Pinpoint the cell where the given text exists, returning its (X, Y) midpoint coordinate. 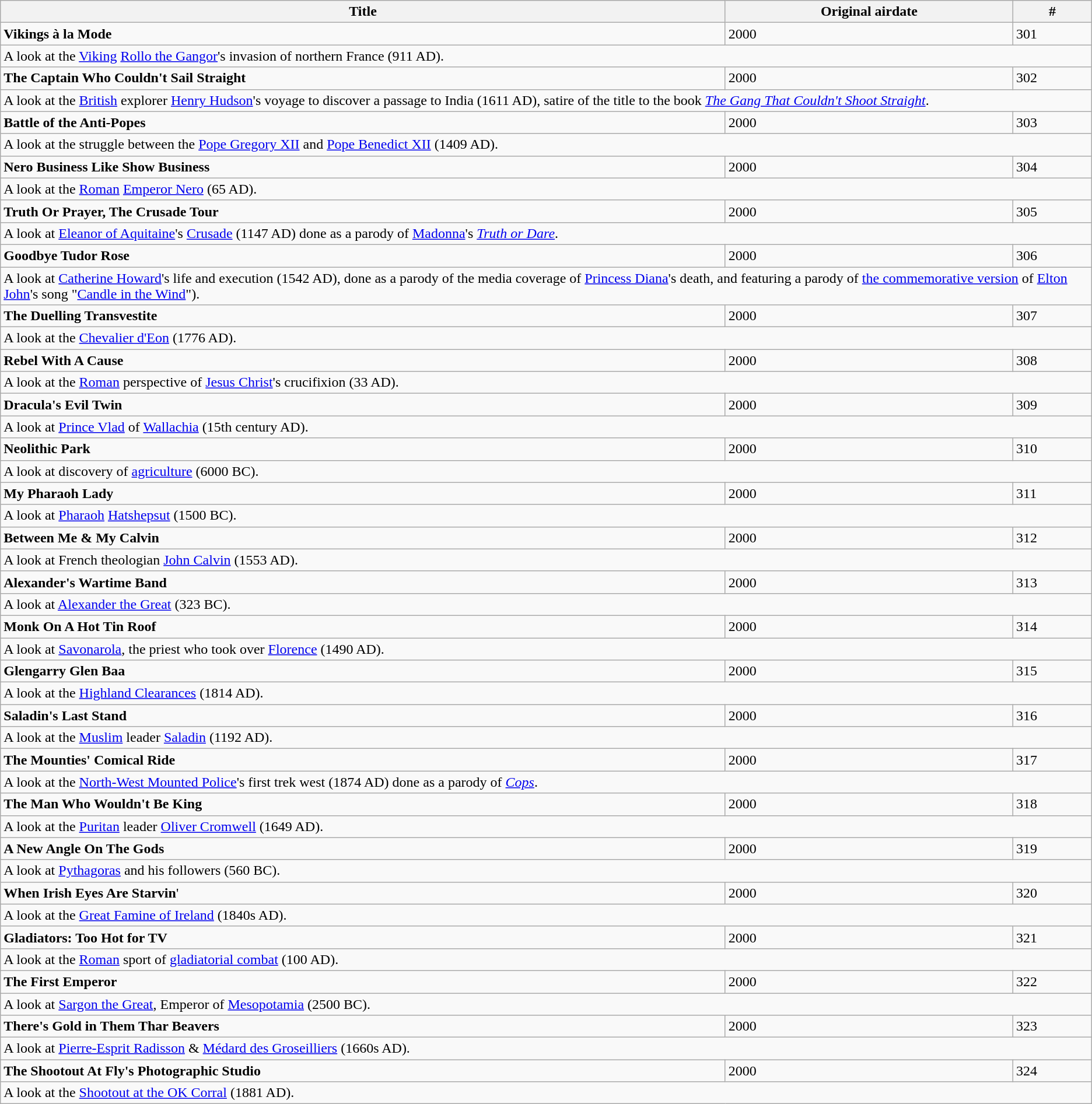
312 (1052, 538)
313 (1052, 582)
A New Angle On The Gods (363, 849)
A look at the Muslim leader Saladin (1192 AD). (546, 738)
319 (1052, 849)
The First Emperor (363, 982)
# (1052, 12)
Saladin's Last Stand (363, 716)
307 (1052, 316)
302 (1052, 78)
Gladiators: Too Hot for TV (363, 937)
Alexander's Wartime Band (363, 582)
My Pharaoh Lady (363, 493)
322 (1052, 982)
314 (1052, 626)
305 (1052, 211)
A look at the Puritan leader Oliver Cromwell (1649 AD). (546, 826)
A look at Pharaoh Hatshepsut (1500 BC). (546, 516)
A look at Sargon the Great, Emperor of Mesopotamia (2500 BC). (546, 1004)
The Captain Who Couldn't Sail Straight (363, 78)
310 (1052, 449)
Battle of the Anti-Popes (363, 122)
A look at the Chevalier d'Eon (1776 AD). (546, 338)
A look at the struggle between the Pope Gregory XII and Pope Benedict XII (1409 AD). (546, 145)
A look at the Roman perspective of Jesus Christ's crucifixion (33 AD). (546, 383)
A look at Pythagoras and his followers (560 BC). (546, 871)
303 (1052, 122)
Neolithic Park (363, 449)
When Irish Eyes Are Starvin' (363, 893)
A look at the Roman sport of gladiatorial combat (100 AD). (546, 959)
There's Gold in Them Thar Beavers (363, 1026)
A look at discovery of agriculture (6000 BC). (546, 471)
The Mounties' Comical Ride (363, 760)
323 (1052, 1026)
317 (1052, 760)
315 (1052, 671)
320 (1052, 893)
316 (1052, 716)
The Duelling Transvestite (363, 316)
301 (1052, 34)
Goodbye Tudor Rose (363, 255)
306 (1052, 255)
308 (1052, 360)
309 (1052, 405)
Nero Business Like Show Business (363, 167)
A look at the Great Famine of Ireland (1840s AD). (546, 915)
Dracula's Evil Twin (363, 405)
Monk On A Hot Tin Roof (363, 626)
A look at Savonarola, the priest who took over Florence (1490 AD). (546, 649)
Vikings à la Mode (363, 34)
The Shootout At Fly's Photographic Studio (363, 1071)
324 (1052, 1071)
321 (1052, 937)
Glengarry Glen Baa (363, 671)
A look at Eleanor of Aquitaine's Crusade (1147 AD) done as a parody of Madonna's Truth or Dare. (546, 233)
A look at the North-West Mounted Police's first trek west (1874 AD) done as a parody of Cops. (546, 782)
A look at the Shootout at the OK Corral (1881 AD). (546, 1093)
A look at Pierre-Esprit Radisson & Médard des Groseilliers (1660s AD). (546, 1049)
A look at the Roman Emperor Nero (65 AD). (546, 189)
A look at Alexander the Great (323 BC). (546, 604)
Title (363, 12)
The Man Who Wouldn't Be King (363, 804)
304 (1052, 167)
A look at the Viking Rollo the Gangor's invasion of northern France (911 AD). (546, 56)
Rebel With A Cause (363, 360)
Original airdate (869, 12)
A look at Prince Vlad of Wallachia (15th century AD). (546, 427)
311 (1052, 493)
Between Me & My Calvin (363, 538)
A look at the Highland Clearances (1814 AD). (546, 693)
Truth Or Prayer, The Crusade Tour (363, 211)
A look at French theologian John Calvin (1553 AD). (546, 560)
318 (1052, 804)
